Return the (x, y) coordinate for the center point of the cell that contains the specified text.  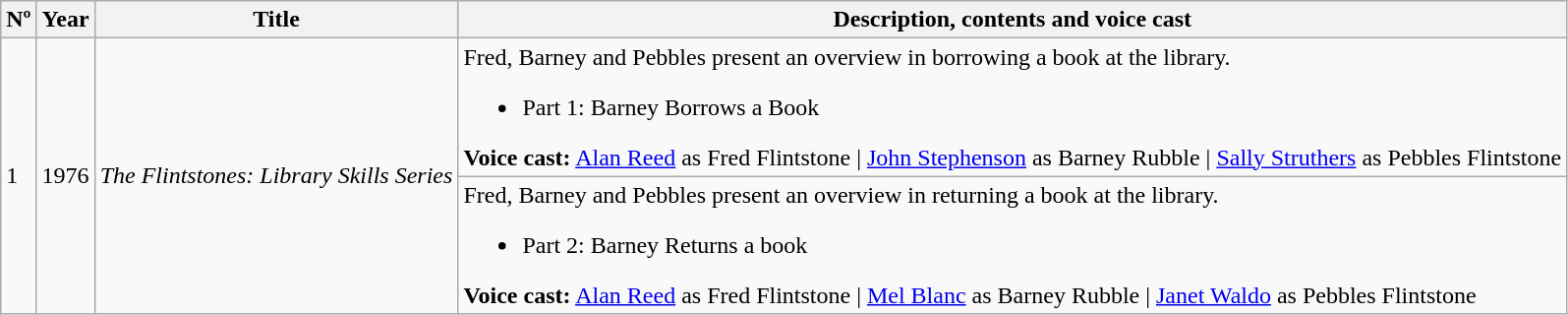
1976 (65, 176)
Nº (19, 20)
Title (276, 20)
Description, contents and voice cast (1013, 20)
The Flintstones: Library Skills Series (276, 176)
1 (19, 176)
Year (65, 20)
